From the cell containing the given text, extract its center point as [x, y] coordinate. 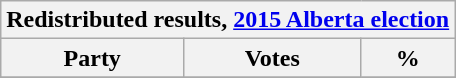
Votes [272, 58]
Redistributed results, 2015 Alberta election [228, 20]
Party [92, 58]
% [408, 58]
